Locate the cell with the specified text and output its [X, Y] center coordinate. 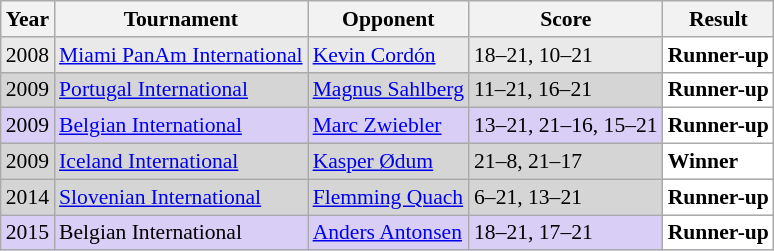
Flemming Quach [388, 197]
Year [28, 19]
Portugal International [181, 90]
Kasper Ødum [388, 162]
Opponent [388, 19]
Score [566, 19]
18–21, 10–21 [566, 55]
2014 [28, 197]
13–21, 21–16, 15–21 [566, 126]
Miami PanAm International [181, 55]
2015 [28, 233]
Tournament [181, 19]
18–21, 17–21 [566, 233]
Magnus Sahlberg [388, 90]
Winner [718, 162]
21–8, 21–17 [566, 162]
Slovenian International [181, 197]
Kevin Cordón [388, 55]
Result [718, 19]
2008 [28, 55]
Marc Zwiebler [388, 126]
6–21, 13–21 [566, 197]
Anders Antonsen [388, 233]
Iceland International [181, 162]
11–21, 16–21 [566, 90]
